Find where the given text appears and provide that cell's center as (x, y) coordinate. 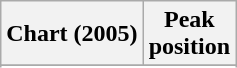
Peakposition (189, 34)
Chart (2005) (72, 34)
